Determine the [X, Y] coordinate at the center of the cell enclosing the given text.  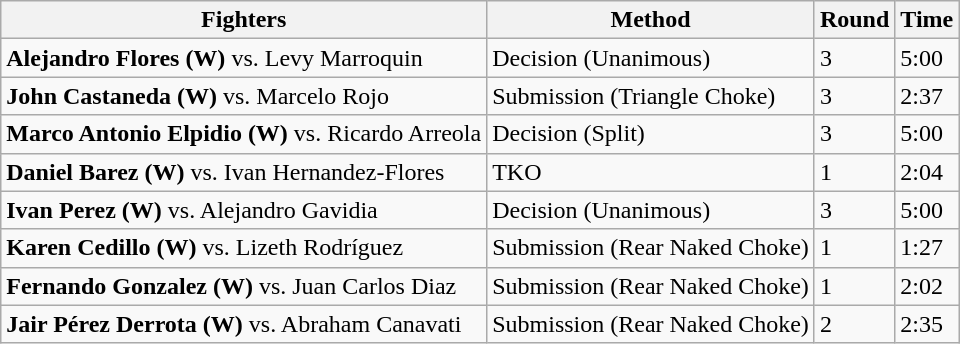
Daniel Barez (W) vs. Ivan Hernandez-Flores [244, 172]
1:27 [927, 248]
Round [854, 20]
Jair Pérez Derrota (W) vs. Abraham Canavati [244, 324]
2:02 [927, 286]
Karen Cedillo (W) vs. Lizeth Rodríguez [244, 248]
Ivan Perez (W) vs. Alejandro Gavidia [244, 210]
Marco Antonio Elpidio (W) vs. Ricardo Arreola [244, 134]
Fernando Gonzalez (W) vs. Juan Carlos Diaz [244, 286]
2:35 [927, 324]
Decision (Split) [651, 134]
Submission (Triangle Choke) [651, 96]
2 [854, 324]
2:37 [927, 96]
Alejandro Flores (W) vs. Levy Marroquin [244, 58]
Method [651, 20]
2:04 [927, 172]
John Castaneda (W) vs. Marcelo Rojo [244, 96]
Time [927, 20]
Fighters [244, 20]
TKO [651, 172]
